Pinpoint the cell where the given text exists, returning its (x, y) midpoint coordinate. 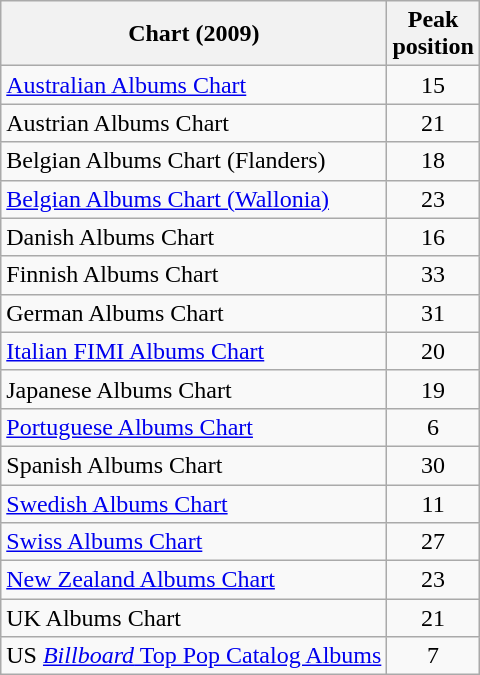
Belgian Albums Chart (Wallonia) (194, 199)
Portuguese Albums Chart (194, 427)
Danish Albums Chart (194, 237)
30 (433, 465)
US Billboard Top Pop Catalog Albums (194, 656)
Japanese Albums Chart (194, 389)
15 (433, 85)
Swiss Albums Chart (194, 542)
Finnish Albums Chart (194, 275)
18 (433, 161)
New Zealand Albums Chart (194, 580)
Swedish Albums Chart (194, 503)
31 (433, 313)
33 (433, 275)
Belgian Albums Chart (Flanders) (194, 161)
7 (433, 656)
Australian Albums Chart (194, 85)
Italian FIMI Albums Chart (194, 351)
16 (433, 237)
Chart (2009) (194, 34)
Spanish Albums Chart (194, 465)
Austrian Albums Chart (194, 123)
Peak position (433, 34)
19 (433, 389)
11 (433, 503)
27 (433, 542)
UK Albums Chart (194, 618)
6 (433, 427)
German Albums Chart (194, 313)
20 (433, 351)
